Return [X, Y] of the center of cell containing provided text 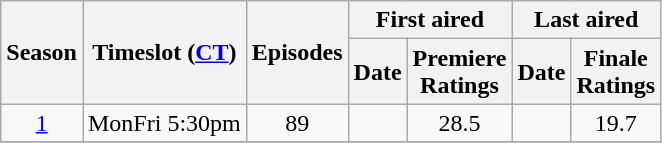
1 [42, 123]
Last aired [586, 20]
First aired [430, 20]
89 [297, 123]
19.7 [616, 123]
MonFri 5:30pm [164, 123]
28.5 [460, 123]
Episodes [297, 52]
PremiereRatings [460, 72]
FinaleRatings [616, 72]
Timeslot (CT) [164, 52]
Season [42, 52]
